Scan for the cell matching the given text and deliver its [X, Y] coordinate at center. 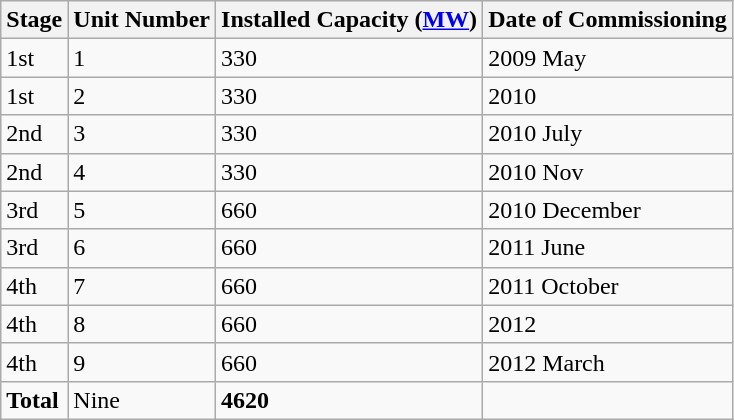
8 [142, 324]
Installed Capacity (MW) [350, 20]
9 [142, 362]
Total [34, 400]
2012 March [608, 362]
Nine [142, 400]
4 [142, 172]
2010 July [608, 134]
Stage [34, 20]
4620 [350, 400]
Unit Number [142, 20]
2010 [608, 96]
6 [142, 248]
3 [142, 134]
2 [142, 96]
2010 Nov [608, 172]
5 [142, 210]
2009 May [608, 58]
7 [142, 286]
1 [142, 58]
2011 October [608, 286]
2012 [608, 324]
Date of Commissioning [608, 20]
2011 June [608, 248]
2010 December [608, 210]
